Scan for the cell matching the given text and deliver its (x, y) coordinate at center. 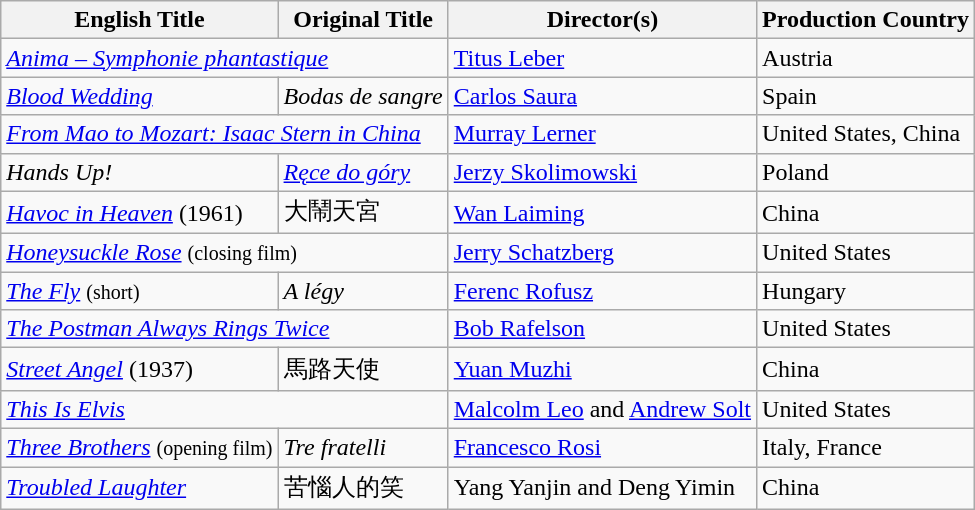
From Mao to Mozart: Isaac Stern in China (224, 134)
Production Country (866, 20)
Anima – Symphonie phantastique (224, 58)
Ręce do góry (363, 172)
Yuan Muzhi (602, 370)
Italy, France (866, 447)
English Title (140, 20)
苦惱人的笑 (363, 488)
United States, China (866, 134)
Titus Leber (602, 58)
Director(s) (602, 20)
Tre fratelli (363, 447)
Street Angel (1937) (140, 370)
Three Brothers (opening film) (140, 447)
Hands Up! (140, 172)
This Is Elvis (224, 409)
大鬧天宮 (363, 212)
Jerzy Skolimowski (602, 172)
Hungary (866, 291)
A légy (363, 291)
Bob Rafelson (602, 329)
馬路天使 (363, 370)
The Postman Always Rings Twice (224, 329)
Honeysuckle Rose (closing film) (224, 253)
Spain (866, 96)
Murray Lerner (602, 134)
Wan Laiming (602, 212)
Yang Yanjin and Deng Yimin (602, 488)
Bodas de sangre (363, 96)
The Fly (short) (140, 291)
Blood Wedding (140, 96)
Jerry Schatzberg (602, 253)
Troubled Laughter (140, 488)
Malcolm Leo and Andrew Solt (602, 409)
Francesco Rosi (602, 447)
Ferenc Rofusz (602, 291)
Original Title (363, 20)
Poland (866, 172)
Carlos Saura (602, 96)
Havoc in Heaven (1961) (140, 212)
Austria (866, 58)
